Identify which cell holds the provided text, then report its (X, Y) central coordinate. 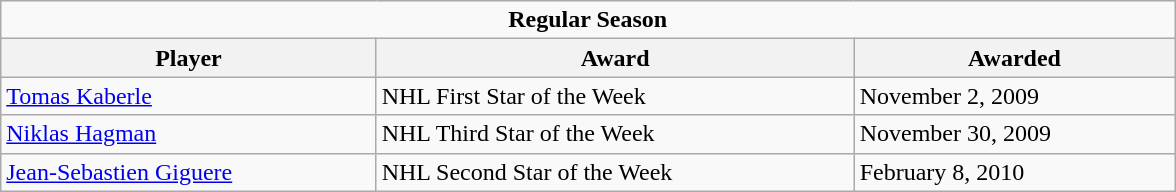
Niklas Hagman (188, 134)
NHL First Star of the Week (615, 96)
November 2, 2009 (1014, 96)
NHL Third Star of the Week (615, 134)
Award (615, 58)
Awarded (1014, 58)
NHL Second Star of the Week (615, 172)
Jean-Sebastien Giguere (188, 172)
Regular Season (588, 20)
Player (188, 58)
February 8, 2010 (1014, 172)
Tomas Kaberle (188, 96)
November 30, 2009 (1014, 134)
